Pinpoint the cell where the given text exists, returning its [X, Y] midpoint coordinate. 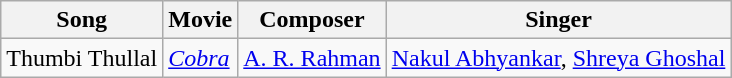
Song [82, 20]
Movie [200, 20]
Nakul Abhyankar, Shreya Ghoshal [558, 58]
A. R. Rahman [312, 58]
Cobra [200, 58]
Composer [312, 20]
Thumbi Thullal [82, 58]
Singer [558, 20]
